Search for the cell housing the specified text and yield its [x, y] center coordinate. 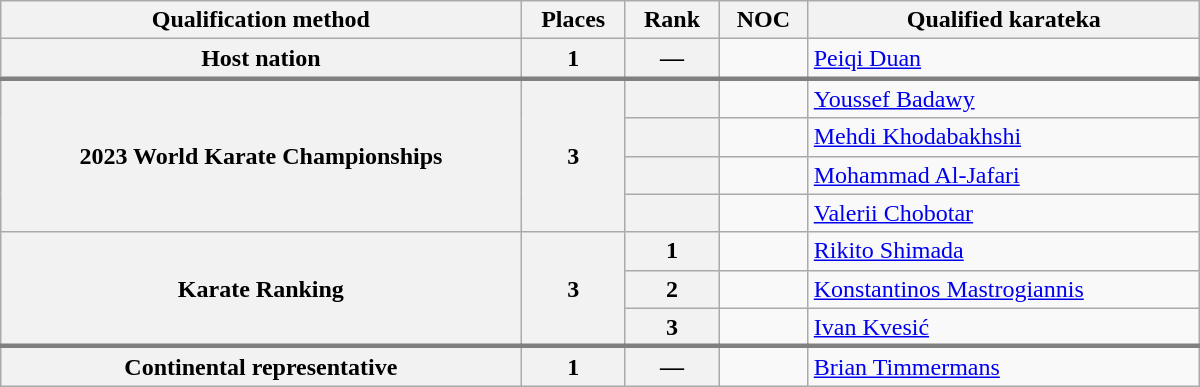
Brian Timmermans [1004, 366]
Ivan Kvesić [1004, 327]
Rikito Shimada [1004, 251]
Youssef Badawy [1004, 98]
Qualified karateka [1004, 20]
Mehdi Khodabakhshi [1004, 137]
Karate Ranking [261, 289]
NOC [764, 20]
Konstantinos Mastrogiannis [1004, 289]
Qualification method [261, 20]
Valerii Chobotar [1004, 213]
2023 World Karate Championships [261, 155]
Places [573, 20]
Rank [672, 20]
Mohammad Al-Jafari [1004, 175]
Host nation [261, 59]
Continental representative [261, 366]
2 [672, 289]
Peiqi Duan [1004, 59]
